Return the [X, Y] coordinate for the center point of the cell that contains the specified text.  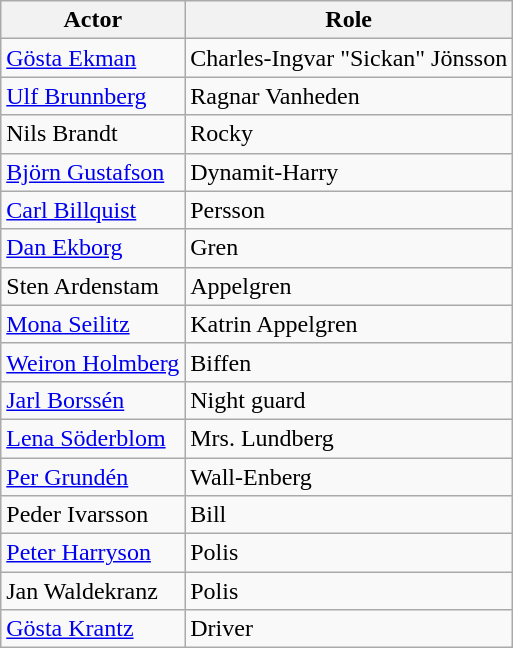
Jan Waldekranz [93, 591]
Rocky [349, 134]
Appelgren [349, 286]
Gösta Krantz [93, 629]
Lena Söderblom [93, 438]
Weiron Holmberg [93, 362]
Dynamit-Harry [349, 172]
Biffen [349, 362]
Katrin Appelgren [349, 324]
Actor [93, 20]
Wall-Enberg [349, 477]
Sten Ardenstam [93, 286]
Nils Brandt [93, 134]
Charles-Ingvar "Sickan" Jönsson [349, 58]
Ragnar Vanheden [349, 96]
Ulf Brunnberg [93, 96]
Dan Ekborg [93, 248]
Björn Gustafson [93, 172]
Driver [349, 629]
Bill [349, 515]
Mona Seilitz [93, 324]
Peter Harryson [93, 553]
Peder Ivarsson [93, 515]
Persson [349, 210]
Carl Billquist [93, 210]
Night guard [349, 400]
Gren [349, 248]
Mrs. Lundberg [349, 438]
Role [349, 20]
Jarl Borssén [93, 400]
Gösta Ekman [93, 58]
Per Grundén [93, 477]
